Capture the cell that displays the provided text and extract its [X, Y] central coordinate. 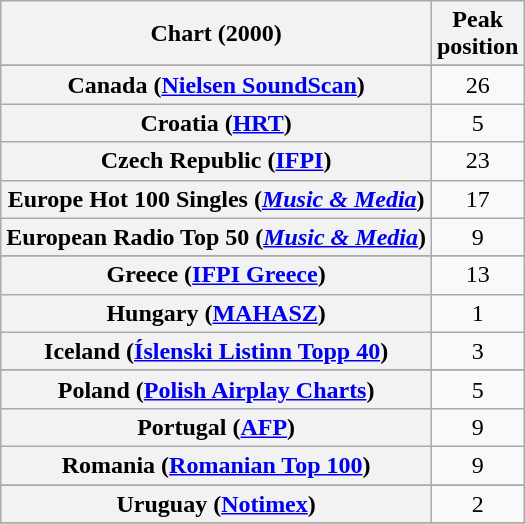
Hungary (MAHASZ) [216, 313]
Portugal (AFP) [216, 427]
17 [477, 199]
Chart (2000) [216, 34]
Europe Hot 100 Singles (Music & Media) [216, 199]
Iceland (Íslenski Listinn Topp 40) [216, 351]
Czech Republic (IFPI) [216, 161]
1 [477, 313]
Croatia (HRT) [216, 123]
Romania (Romanian Top 100) [216, 465]
26 [477, 85]
23 [477, 161]
European Radio Top 50 (Music & Media) [216, 237]
Peakposition [477, 34]
13 [477, 275]
2 [477, 503]
Uruguay (Notimex) [216, 503]
3 [477, 351]
Poland (Polish Airplay Charts) [216, 389]
Greece (IFPI Greece) [216, 275]
Canada (Nielsen SoundScan) [216, 85]
